Search for the cell housing the specified text and yield its (x, y) center coordinate. 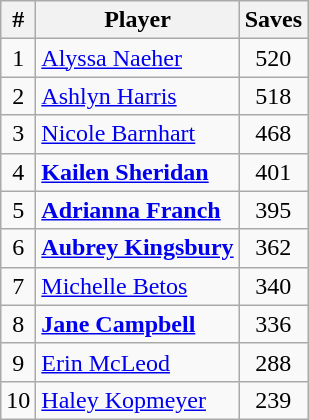
395 (273, 210)
Jane Campbell (138, 324)
Saves (273, 20)
2 (18, 96)
Haley Kopmeyer (138, 400)
Adrianna Franch (138, 210)
362 (273, 248)
Erin McLeod (138, 362)
336 (273, 324)
340 (273, 286)
8 (18, 324)
239 (273, 400)
9 (18, 362)
5 (18, 210)
Michelle Betos (138, 286)
Ashlyn Harris (138, 96)
288 (273, 362)
1 (18, 58)
7 (18, 286)
Alyssa Naeher (138, 58)
3 (18, 134)
Player (138, 20)
Nicole Barnhart (138, 134)
Kailen Sheridan (138, 172)
401 (273, 172)
520 (273, 58)
# (18, 20)
4 (18, 172)
Aubrey Kingsbury (138, 248)
6 (18, 248)
10 (18, 400)
518 (273, 96)
468 (273, 134)
